Pinpoint the cell where the given text exists, returning its (X, Y) midpoint coordinate. 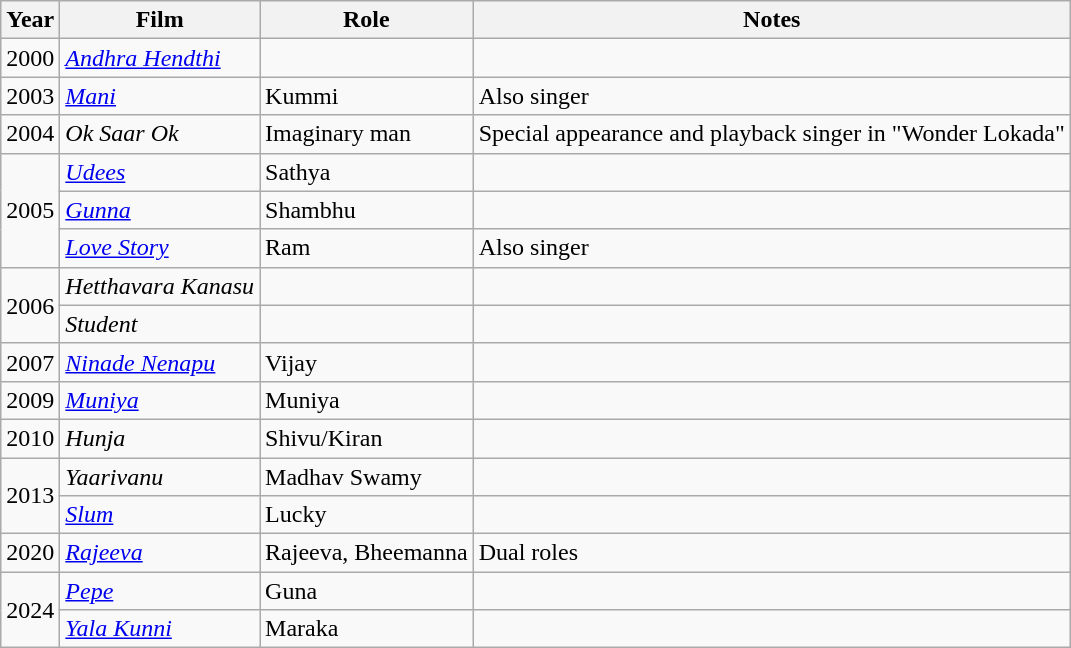
Udees (160, 172)
Rajeeva, Bheemanna (367, 553)
Year (30, 20)
2005 (30, 210)
Shambhu (367, 210)
Andhra Hendthi (160, 58)
Love Story (160, 248)
Special appearance and playback singer in "Wonder Lokada" (772, 134)
Hetthavara Kanasu (160, 286)
Shivu/Kiran (367, 438)
2009 (30, 400)
Yaarivanu (160, 477)
Ram (367, 248)
Student (160, 324)
Kummi (367, 96)
Madhav Swamy (367, 477)
Imaginary man (367, 134)
Lucky (367, 515)
2013 (30, 496)
2003 (30, 96)
Vijay (367, 362)
Rajeeva (160, 553)
Slum (160, 515)
Guna (367, 591)
2024 (30, 610)
Yala Kunni (160, 629)
Ok Saar Ok (160, 134)
Film (160, 20)
2000 (30, 58)
2007 (30, 362)
Role (367, 20)
Mani (160, 96)
Gunna (160, 210)
Pepe (160, 591)
2004 (30, 134)
Sathya (367, 172)
2010 (30, 438)
Hunja (160, 438)
2006 (30, 305)
Notes (772, 20)
Maraka (367, 629)
Ninade Nenapu (160, 362)
2020 (30, 553)
Dual roles (772, 553)
